Search for the cell housing the specified text and yield its (x, y) center coordinate. 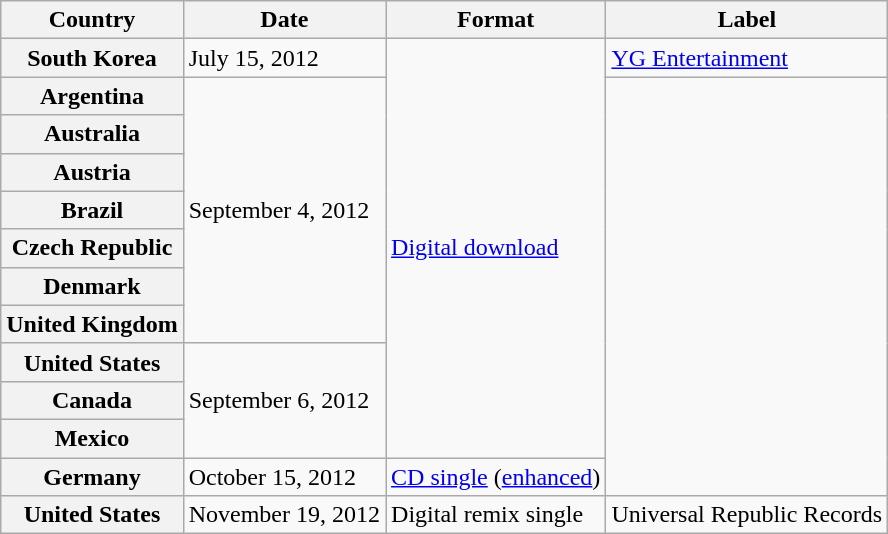
July 15, 2012 (284, 58)
Digital download (496, 248)
Country (92, 20)
September 6, 2012 (284, 400)
Brazil (92, 210)
Date (284, 20)
Format (496, 20)
Argentina (92, 96)
Australia (92, 134)
Universal Republic Records (747, 515)
Denmark (92, 286)
Mexico (92, 438)
Austria (92, 172)
November 19, 2012 (284, 515)
YG Entertainment (747, 58)
Label (747, 20)
Germany (92, 477)
United Kingdom (92, 324)
CD single (enhanced) (496, 477)
October 15, 2012 (284, 477)
Digital remix single (496, 515)
Czech Republic (92, 248)
September 4, 2012 (284, 210)
South Korea (92, 58)
Canada (92, 400)
